Scan for the cell matching the given text and deliver its (x, y) coordinate at center. 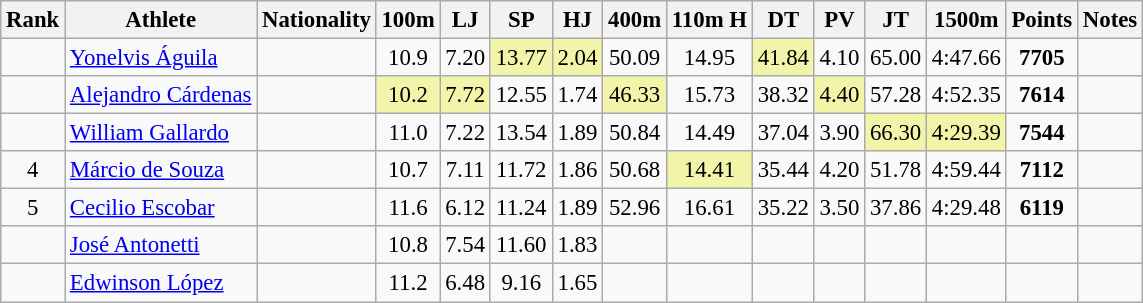
SP (521, 20)
PV (839, 20)
HJ (577, 20)
7544 (1042, 133)
JT (896, 20)
11.60 (521, 245)
38.32 (783, 95)
William Gallardo (161, 133)
4:59.44 (967, 170)
4.10 (839, 58)
2.04 (577, 58)
Athlete (161, 20)
4 (33, 170)
14.49 (709, 133)
Rank (33, 20)
Alejandro Cárdenas (161, 95)
400m (635, 20)
41.84 (783, 58)
7614 (1042, 95)
1500m (967, 20)
4.20 (839, 170)
46.33 (635, 95)
4:29.39 (967, 133)
3.90 (839, 133)
4:47.66 (967, 58)
10.7 (408, 170)
100m (408, 20)
11.24 (521, 208)
1.83 (577, 245)
7.11 (465, 170)
11.0 (408, 133)
11.2 (408, 283)
50.84 (635, 133)
1.74 (577, 95)
51.78 (896, 170)
14.95 (709, 58)
José Antonetti (161, 245)
37.86 (896, 208)
6.12 (465, 208)
Márcio de Souza (161, 170)
15.73 (709, 95)
110m H (709, 20)
65.00 (896, 58)
1.86 (577, 170)
3.50 (839, 208)
10.9 (408, 58)
66.30 (896, 133)
Nationality (316, 20)
52.96 (635, 208)
57.28 (896, 95)
LJ (465, 20)
9.16 (521, 283)
Cecilio Escobar (161, 208)
6.48 (465, 283)
11.6 (408, 208)
35.44 (783, 170)
6119 (1042, 208)
7112 (1042, 170)
4:29.48 (967, 208)
50.68 (635, 170)
7.54 (465, 245)
Edwinson López (161, 283)
35.22 (783, 208)
11.72 (521, 170)
5 (33, 208)
14.41 (709, 170)
Yonelvis Águila (161, 58)
12.55 (521, 95)
50.09 (635, 58)
Points (1042, 20)
13.77 (521, 58)
1.65 (577, 283)
16.61 (709, 208)
4:52.35 (967, 95)
10.8 (408, 245)
DT (783, 20)
7.22 (465, 133)
4.40 (839, 95)
Notes (1110, 20)
7.72 (465, 95)
13.54 (521, 133)
10.2 (408, 95)
7705 (1042, 58)
7.20 (465, 58)
37.04 (783, 133)
